Capture the cell that displays the provided text and extract its [x, y] central coordinate. 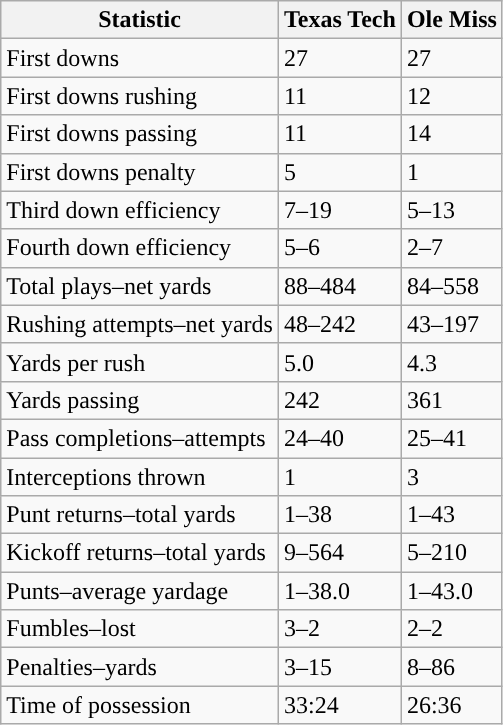
7–19 [340, 210]
5–6 [340, 248]
First downs passing [140, 134]
43–197 [452, 324]
12 [452, 96]
5–13 [452, 210]
Yards passing [140, 400]
Interceptions thrown [140, 477]
5 [340, 172]
1–43.0 [452, 591]
2–7 [452, 248]
14 [452, 134]
Texas Tech [340, 20]
2–2 [452, 629]
Third down efficiency [140, 210]
Pass completions–attempts [140, 438]
3 [452, 477]
5–210 [452, 553]
1–43 [452, 515]
9–564 [340, 553]
First downs penalty [140, 172]
242 [340, 400]
First downs [140, 58]
Punt returns–total yards [140, 515]
First downs rushing [140, 96]
Total plays–net yards [140, 286]
Kickoff returns–total yards [140, 553]
Fumbles–lost [140, 629]
Punts–average yardage [140, 591]
33:24 [340, 705]
Yards per rush [140, 362]
Fourth down efficiency [140, 248]
3–15 [340, 667]
24–40 [340, 438]
361 [452, 400]
8–86 [452, 667]
4.3 [452, 362]
26:36 [452, 705]
1–38.0 [340, 591]
Statistic [140, 20]
Penalties–yards [140, 667]
Rushing attempts–net yards [140, 324]
48–242 [340, 324]
84–558 [452, 286]
3–2 [340, 629]
Ole Miss [452, 20]
Time of possession [140, 705]
88–484 [340, 286]
1–38 [340, 515]
25–41 [452, 438]
5.0 [340, 362]
